Capture the cell that displays the provided text and extract its (X, Y) central coordinate. 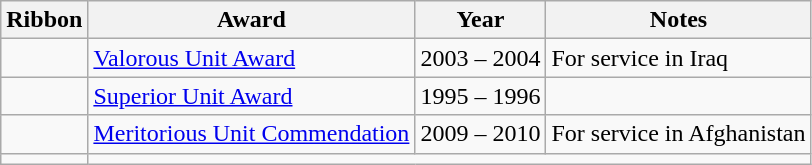
Ribbon (44, 20)
For service in Iraq (678, 58)
Superior Unit Award (252, 96)
Notes (678, 20)
For service in Afghanistan (678, 134)
2009 – 2010 (480, 134)
Award (252, 20)
1995 – 1996 (480, 96)
Valorous Unit Award (252, 58)
Year (480, 20)
2003 – 2004 (480, 58)
Meritorious Unit Commendation (252, 134)
